Identify which cell holds the provided text, then report its (x, y) central coordinate. 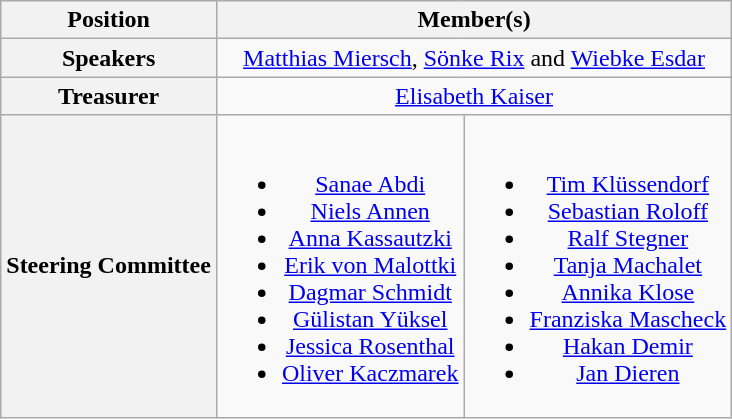
Treasurer (109, 96)
Sanae AbdiNiels AnnenAnna KassautzkiErik von MalottkiDagmar SchmidtGülistan YükselJessica RosenthalOliver Kaczmarek (340, 266)
Speakers (109, 58)
Tim KlüssendorfSebastian RoloffRalf StegnerTanja MachaletAnnika KloseFranziska MascheckHakan DemirJan Dieren (598, 266)
Matthias Miersch, Sönke Rix and Wiebke Esdar (474, 58)
Position (109, 20)
Elisabeth Kaiser (474, 96)
Member(s) (474, 20)
Steering Committee (109, 266)
